From the cell containing the given text, extract its center point as [X, Y] coordinate. 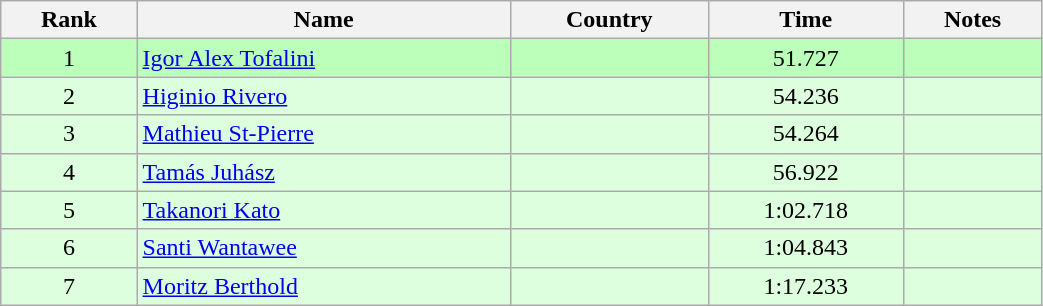
54.236 [806, 96]
3 [69, 134]
Name [324, 20]
Moritz Berthold [324, 286]
1:02.718 [806, 210]
Takanori Kato [324, 210]
Igor Alex Tofalini [324, 58]
54.264 [806, 134]
Notes [972, 20]
Mathieu St-Pierre [324, 134]
56.922 [806, 172]
Rank [69, 20]
6 [69, 248]
5 [69, 210]
51.727 [806, 58]
Country [610, 20]
Tamás Juhász [324, 172]
Higinio Rivero [324, 96]
1:04.843 [806, 248]
7 [69, 286]
1:17.233 [806, 286]
2 [69, 96]
1 [69, 58]
Time [806, 20]
Santi Wantawee [324, 248]
4 [69, 172]
